Locate the cell with the specified text and output its [X, Y] center coordinate. 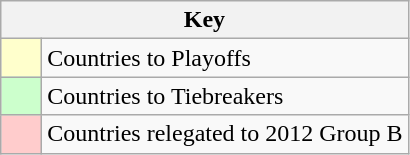
Countries to Playoffs [225, 58]
Countries relegated to 2012 Group B [225, 134]
Key [204, 20]
Countries to Tiebreakers [225, 96]
